Capture the cell that displays the provided text and extract its (x, y) central coordinate. 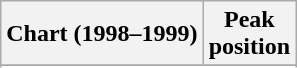
Peakposition (249, 34)
Chart (1998–1999) (102, 34)
